Scan for the cell matching the given text and deliver its (X, Y) coordinate at center. 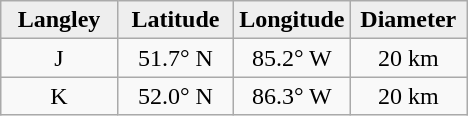
85.2° W (292, 58)
Longitude (292, 20)
K (59, 96)
Latitude (175, 20)
86.3° W (292, 96)
Diameter (408, 20)
52.0° N (175, 96)
J (59, 58)
Langley (59, 20)
51.7° N (175, 58)
